Find where the given text appears and provide that cell's center as [X, Y] coordinate. 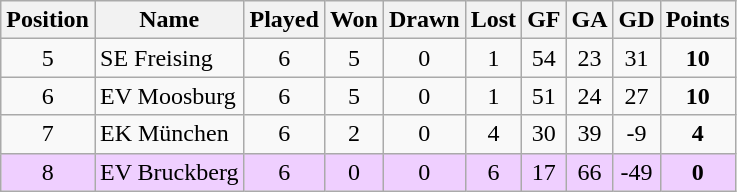
Position [48, 20]
66 [590, 172]
51 [544, 96]
Won [354, 20]
31 [636, 58]
17 [544, 172]
8 [48, 172]
27 [636, 96]
2 [354, 134]
EV Bruckberg [168, 172]
30 [544, 134]
54 [544, 58]
24 [590, 96]
SE Freising [168, 58]
Points [698, 20]
Played [284, 20]
EK München [168, 134]
Lost [493, 20]
23 [590, 58]
Name [168, 20]
39 [590, 134]
-49 [636, 172]
Drawn [424, 20]
GD [636, 20]
EV Moosburg [168, 96]
GA [590, 20]
7 [48, 134]
-9 [636, 134]
GF [544, 20]
